Identify which cell holds the provided text, then report its [x, y] central coordinate. 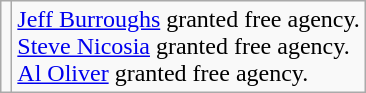
Jeff Burroughs granted free agency. Steve Nicosia granted free agency. Al Oliver granted free agency. [189, 47]
